Search for the cell housing the specified text and yield its [X, Y] center coordinate. 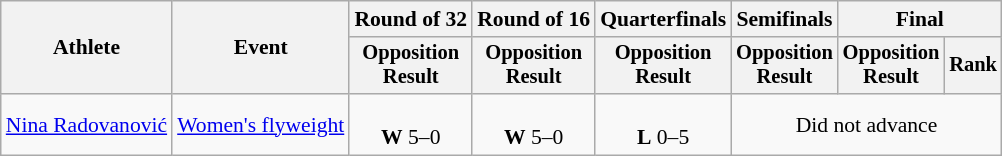
Quarterfinals [663, 19]
Round of 32 [410, 19]
Rank [973, 66]
Event [260, 48]
L 0–5 [663, 124]
Nina Radovanović [86, 124]
Women's flyweight [260, 124]
Round of 16 [534, 19]
Final [920, 19]
Semifinals [784, 19]
Athlete [86, 48]
Did not advance [866, 124]
